Scan for the cell matching the given text and deliver its (x, y) coordinate at center. 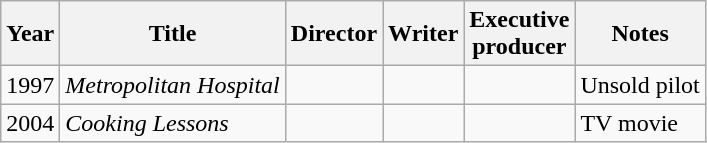
Director (334, 34)
1997 (30, 85)
Cooking Lessons (173, 123)
Metropolitan Hospital (173, 85)
Executive producer (520, 34)
2004 (30, 123)
Writer (424, 34)
Unsold pilot (640, 85)
TV movie (640, 123)
Year (30, 34)
Notes (640, 34)
Title (173, 34)
